Capture the cell that displays the provided text and extract its (x, y) central coordinate. 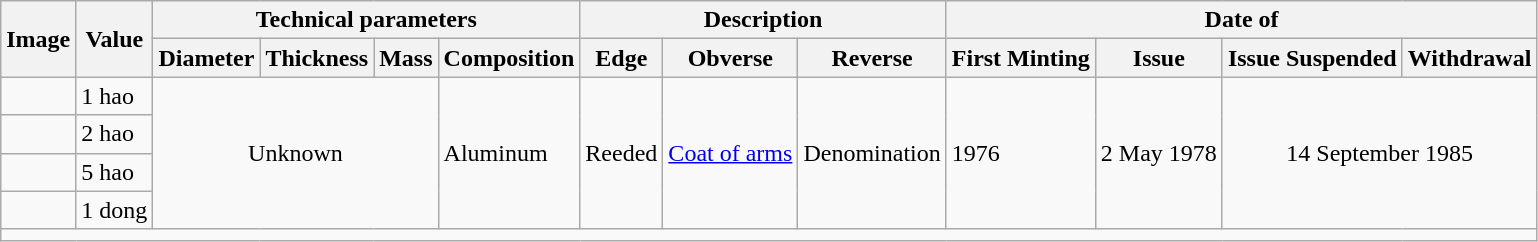
Value (114, 39)
First Minting (1020, 58)
Reeded (622, 153)
Edge (622, 58)
Composition (509, 58)
Aluminum (509, 153)
Unknown (296, 153)
Date of (1242, 20)
1 dong (114, 210)
Technical parameters (366, 20)
Issue Suspended (1312, 58)
Withdrawal (1470, 58)
14 September 1985 (1379, 153)
Image (38, 39)
Coat of arms (730, 153)
Reverse (872, 58)
Obverse (730, 58)
Thickness (317, 58)
Issue (1158, 58)
5 hao (114, 172)
Mass (406, 58)
2 May 1978 (1158, 153)
2 hao (114, 134)
1976 (1020, 153)
1 hao (114, 96)
Diameter (206, 58)
Denomination (872, 153)
Description (763, 20)
